Identify which cell holds the provided text, then report its [x, y] central coordinate. 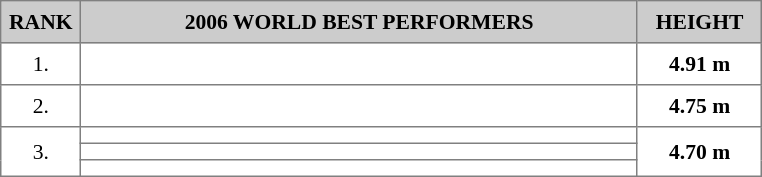
RANK [41, 22]
HEIGHT [699, 22]
3. [41, 152]
2006 WORLD BEST PERFORMERS [359, 22]
1. [41, 64]
4.75 m [699, 106]
4.70 m [699, 152]
4.91 m [699, 64]
2. [41, 106]
